Provide the [X, Y] coordinate of the cell's center where the given text is located.  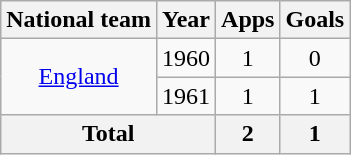
1961 [186, 96]
1960 [186, 58]
2 [248, 134]
0 [315, 58]
Total [108, 134]
National team [79, 20]
Goals [315, 20]
Apps [248, 20]
Year [186, 20]
England [79, 77]
